Identify which cell holds the provided text, then report its [x, y] central coordinate. 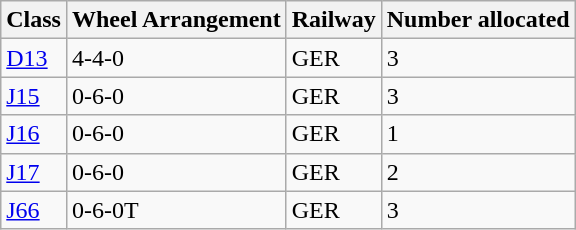
J16 [34, 134]
J17 [34, 172]
2 [478, 172]
D13 [34, 58]
Wheel Arrangement [176, 20]
1 [478, 134]
J15 [34, 96]
Class [34, 20]
J66 [34, 210]
Number allocated [478, 20]
4-4-0 [176, 58]
Railway [334, 20]
0-6-0T [176, 210]
